Locate the cell with the specified text and output its [x, y] center coordinate. 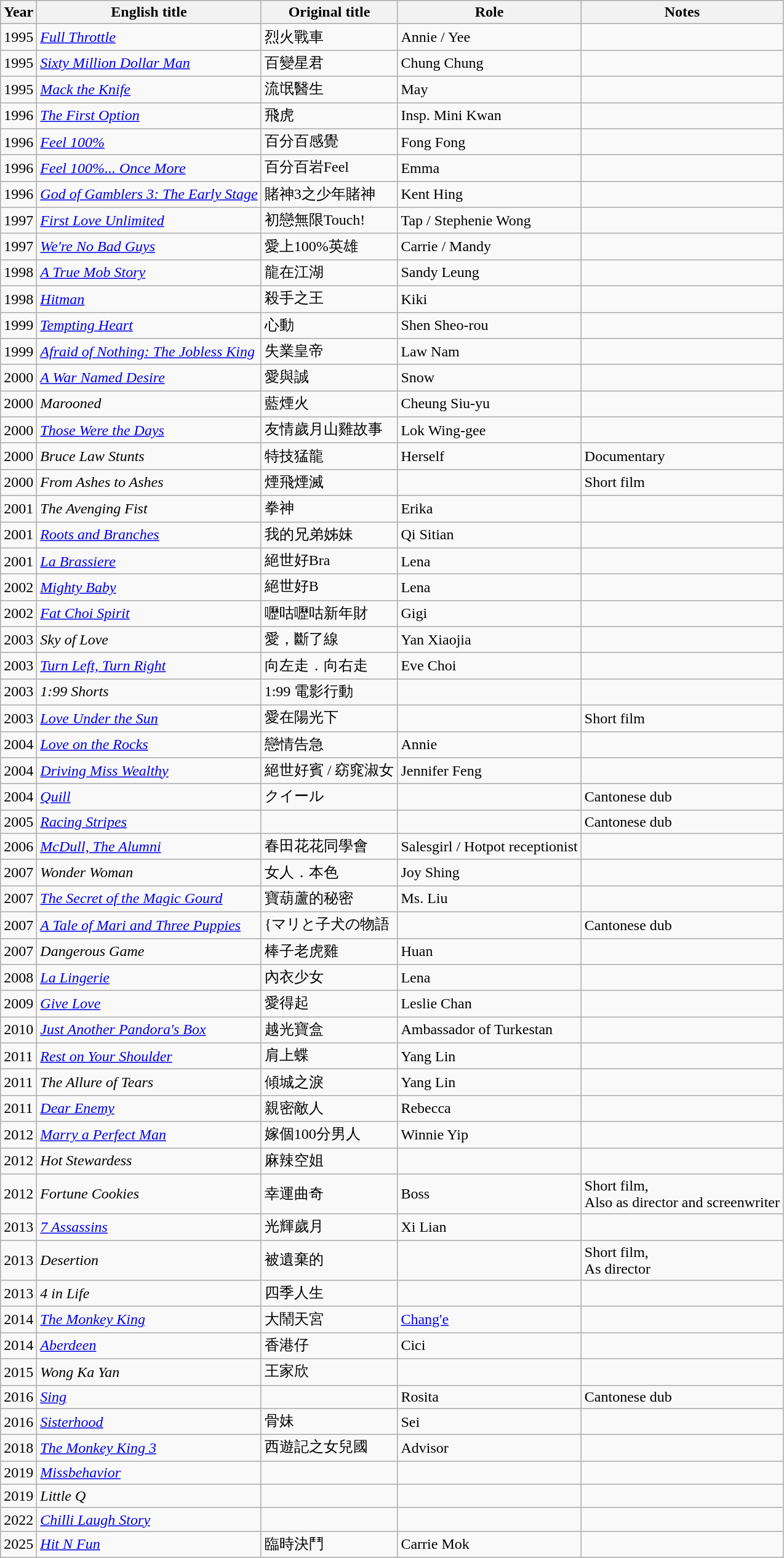
友情歲月山雞故事 [329, 430]
Sixty Million Dollar Man [149, 63]
我的兄弟姊妹 [329, 536]
Ambassador of Turkestan [489, 1030]
百變星君 [329, 63]
The Avenging Fist [149, 508]
絕世好B [329, 587]
麻辣空姐 [329, 1161]
Tap / Stephenie Wong [489, 220]
西遊記之女兒國 [329, 1448]
Give Love [149, 1003]
4 in Life [149, 1294]
1:99 電影行動 [329, 692]
Wong Ka Yan [149, 1371]
クイール [329, 797]
肩上蝶 [329, 1056]
特技猛龍 [329, 457]
愛上100%英雄 [329, 246]
Role [489, 12]
骨妹 [329, 1422]
2009 [18, 1003]
Rebecca [489, 1108]
Annie / Yee [489, 37]
向左走．向右走 [329, 666]
A True Mob Story [149, 273]
Hot Stewardess [149, 1161]
Quill [149, 797]
Fortune Cookies [149, 1194]
Mighty Baby [149, 587]
Fat Choi Spirit [149, 613]
幸運曲奇 [329, 1194]
藍煙火 [329, 404]
Salesgirl / Hotpot receptionist [489, 847]
La Brassiere [149, 561]
Racing Stripes [149, 822]
內衣少女 [329, 978]
傾城之淚 [329, 1082]
Leslie Chan [489, 1003]
被遺棄的 [329, 1261]
Desertion [149, 1261]
Marooned [149, 404]
Full Throttle [149, 37]
Roots and Branches [149, 536]
香港仔 [329, 1346]
失業皇帝 [329, 352]
The First Option [149, 116]
殺手之王 [329, 299]
A War Named Desire [149, 378]
Emma [489, 169]
A Tale of Mari and Three Puppies [149, 925]
飛虎 [329, 116]
Those Were the Days [149, 430]
四季人生 [329, 1294]
Cheung Siu-yu [489, 404]
Kiki [489, 299]
Lok Wing-gee [489, 430]
初戀無限Touch! [329, 220]
Insp. Mini Kwan [489, 116]
Erika [489, 508]
Dear Enemy [149, 1108]
百分百感覺 [329, 142]
{マリと子犬の物語 [329, 925]
嫁個100分男人 [329, 1135]
Sandy Leung [489, 273]
Driving Miss Wealthy [149, 771]
Missbehavior [149, 1472]
From Ashes to Ashes [149, 483]
嚦咕嚦咕新年財 [329, 613]
Law Nam [489, 352]
Original title [329, 12]
戀情告急 [329, 745]
Sing [149, 1397]
Year [18, 12]
Wonder Woman [149, 873]
Sisterhood [149, 1422]
2010 [18, 1030]
2018 [18, 1448]
愛與誠 [329, 378]
May [489, 90]
賭神3之少年賭神 [329, 195]
2005 [18, 822]
Kent Hing [489, 195]
親密敵人 [329, 1108]
Feel 100% [149, 142]
臨時決鬥 [329, 1544]
Turn Left, Turn Right [149, 666]
Herself [489, 457]
棒子老虎雞 [329, 952]
Huan [489, 952]
愛，斷了線 [329, 640]
Chilli Laugh Story [149, 1519]
Yan Xiaojia [489, 640]
2008 [18, 978]
Cici [489, 1346]
7 Assassins [149, 1227]
The Monkey King [149, 1320]
Sky of Love [149, 640]
Little Q [149, 1496]
Short film,Also as director and screenwriter [682, 1194]
McDull, The Alumni [149, 847]
First Love Unlimited [149, 220]
愛得起 [329, 1003]
Documentary [682, 457]
Xi Lian [489, 1227]
2006 [18, 847]
Carrie Mok [489, 1544]
Carrie / Mandy [489, 246]
Tempting Heart [149, 325]
Chung Chung [489, 63]
Qi Sitian [489, 536]
Short film,As director [682, 1261]
Joy Shing [489, 873]
Advisor [489, 1448]
Fong Fong [489, 142]
春田花花同學會 [329, 847]
絕世好賓 / 窈窕淑女 [329, 771]
Love Under the Sun [149, 718]
光輝歲月 [329, 1227]
Boss [489, 1194]
Aberdeen [149, 1346]
煙飛煙滅 [329, 483]
Rest on Your Shoulder [149, 1056]
Love on the Rocks [149, 745]
Just Another Pandora's Box [149, 1030]
We're No Bad Guys [149, 246]
Marry a Perfect Man [149, 1135]
寶葫蘆的秘密 [329, 899]
2025 [18, 1544]
龍在江湖 [329, 273]
Shen Sheo-rou [489, 325]
God of Gamblers 3: The Early Stage [149, 195]
Dangerous Game [149, 952]
1:99 Shorts [149, 692]
2015 [18, 1371]
Sei [489, 1422]
The Monkey King 3 [149, 1448]
2022 [18, 1519]
烈火戰車 [329, 37]
English title [149, 12]
Winnie Yip [489, 1135]
Mack the Knife [149, 90]
女人．本色 [329, 873]
王家欣 [329, 1371]
Bruce Law Stunts [149, 457]
Annie [489, 745]
Hit N Fun [149, 1544]
Chang'e [489, 1320]
Ms. Liu [489, 899]
Jennifer Feng [489, 771]
拳神 [329, 508]
The Allure of Tears [149, 1082]
越光寶盒 [329, 1030]
La Lingerie [149, 978]
Afraid of Nothing: The Jobless King [149, 352]
Hitman [149, 299]
Feel 100%... Once More [149, 169]
絕世好Bra [329, 561]
百分百岩Feel [329, 169]
Rosita [489, 1397]
Notes [682, 12]
流氓醫生 [329, 90]
Gigi [489, 613]
大鬧天宮 [329, 1320]
Snow [489, 378]
The Secret of the Magic Gourd [149, 899]
Eve Choi [489, 666]
心動 [329, 325]
愛在陽光下 [329, 718]
